Determine the (x, y) coordinate at the center of the cell enclosing the given text.  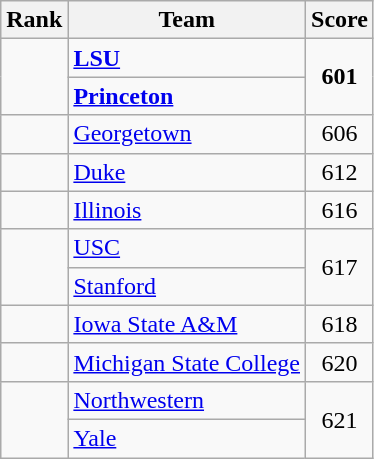
601 (340, 77)
Illinois (187, 210)
616 (340, 210)
Yale (187, 438)
Duke (187, 172)
Iowa State A&M (187, 324)
Team (187, 20)
620 (340, 362)
USC (187, 248)
612 (340, 172)
Rank (34, 20)
LSU (187, 58)
Northwestern (187, 400)
Stanford (187, 286)
621 (340, 419)
Score (340, 20)
Princeton (187, 96)
617 (340, 267)
Michigan State College (187, 362)
618 (340, 324)
606 (340, 134)
Georgetown (187, 134)
